Identify which cell holds the provided text, then report its [x, y] central coordinate. 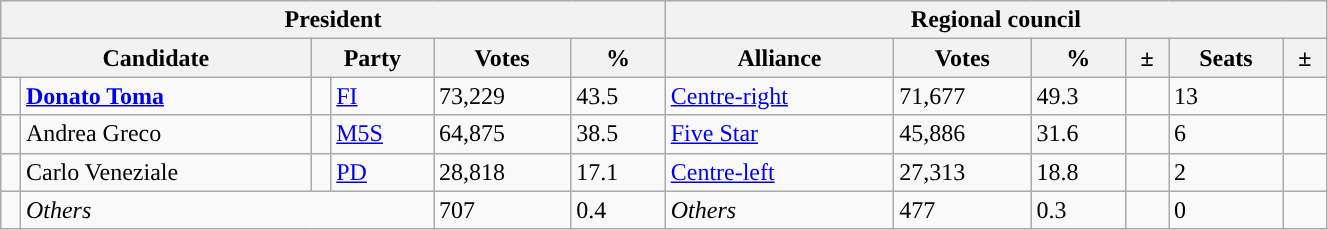
31.6 [1078, 134]
PD [382, 172]
27,313 [962, 172]
6 [1226, 134]
477 [962, 210]
FI [382, 96]
64,875 [502, 134]
13 [1226, 96]
Five Star [780, 134]
Candidate [156, 58]
45,886 [962, 134]
Donato Toma [166, 96]
18.8 [1078, 172]
Alliance [780, 58]
38.5 [618, 134]
28,818 [502, 172]
M5S [382, 134]
71,677 [962, 96]
President [333, 20]
Andrea Greco [166, 134]
Centre-left [780, 172]
Regional council [996, 20]
Party [372, 58]
0.4 [618, 210]
73,229 [502, 96]
Seats [1226, 58]
0 [1226, 210]
Carlo Veneziale [166, 172]
0.3 [1078, 210]
2 [1226, 172]
43.5 [618, 96]
49.3 [1078, 96]
707 [502, 210]
17.1 [618, 172]
Centre-right [780, 96]
